Scan for the cell matching the given text and deliver its [x, y] coordinate at center. 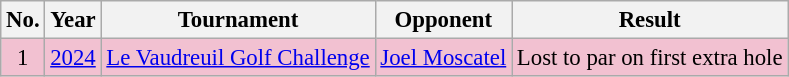
Result [650, 20]
Year [73, 20]
1 [23, 58]
No. [23, 20]
2024 [73, 58]
Tournament [238, 20]
Joel Moscatel [443, 58]
Le Vaudreuil Golf Challenge [238, 58]
Lost to par on first extra hole [650, 58]
Opponent [443, 20]
